From the cell containing the given text, extract its center point as (x, y) coordinate. 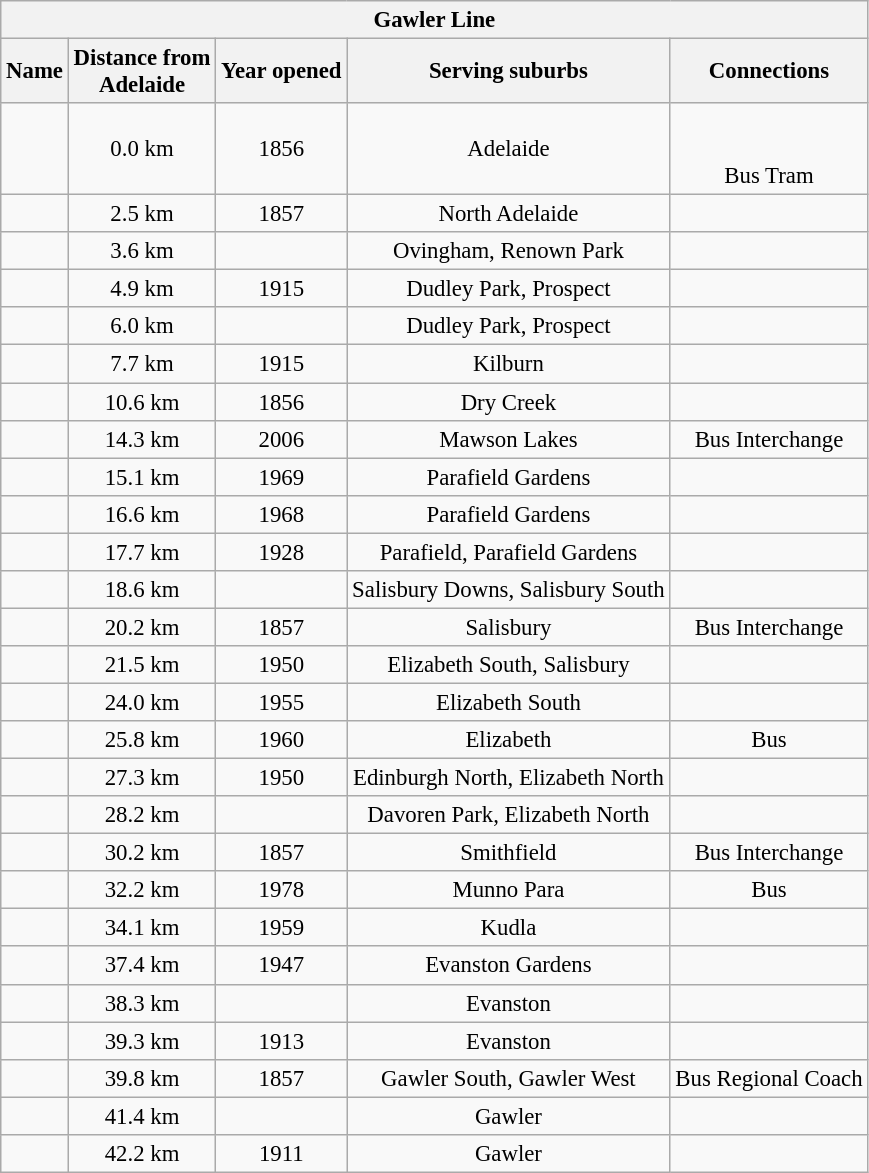
1913 (282, 1041)
Smithfield (508, 853)
7.7 km (142, 364)
14.3 km (142, 439)
Bus Regional Coach (769, 1078)
15.1 km (142, 477)
25.8 km (142, 740)
20.2 km (142, 627)
Dry Creek (508, 402)
Mawson Lakes (508, 439)
Elizabeth South (508, 702)
0.0 km (142, 149)
28.2 km (142, 815)
Bus Tram (769, 149)
1959 (282, 928)
Adelaide (508, 149)
Salisbury Downs, Salisbury South (508, 590)
Elizabeth (508, 740)
Ovingham, Renown Park (508, 251)
Connections (769, 72)
32.2 km (142, 890)
Distance fromAdelaide (142, 72)
16.6 km (142, 514)
1978 (282, 890)
18.6 km (142, 590)
42.2 km (142, 1154)
Kilburn (508, 364)
Salisbury (508, 627)
34.1 km (142, 928)
Serving suburbs (508, 72)
Parafield, Parafield Gardens (508, 552)
Evanston Gardens (508, 966)
37.4 km (142, 966)
Gawler South, Gawler West (508, 1078)
1947 (282, 966)
Edinburgh North, Elizabeth North (508, 778)
6.0 km (142, 327)
41.4 km (142, 1116)
1911 (282, 1154)
1960 (282, 740)
17.7 km (142, 552)
Kudla (508, 928)
1968 (282, 514)
North Adelaide (508, 214)
Name (35, 72)
1928 (282, 552)
39.8 km (142, 1078)
27.3 km (142, 778)
30.2 km (142, 853)
2006 (282, 439)
21.5 km (142, 665)
Year opened (282, 72)
39.3 km (142, 1041)
1969 (282, 477)
24.0 km (142, 702)
Elizabeth South, Salisbury (508, 665)
38.3 km (142, 1003)
3.6 km (142, 251)
1955 (282, 702)
Gawler Line (434, 20)
2.5 km (142, 214)
10.6 km (142, 402)
Davoren Park, Elizabeth North (508, 815)
Munno Para (508, 890)
4.9 km (142, 289)
